Extract the [X, Y] coordinate from the center of the cell holding the provided text.  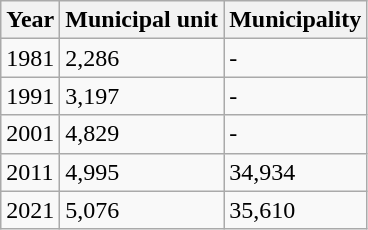
5,076 [142, 210]
4,829 [142, 134]
Municipal unit [142, 20]
35,610 [296, 210]
2021 [30, 210]
1981 [30, 58]
2001 [30, 134]
1991 [30, 96]
2,286 [142, 58]
Municipality [296, 20]
Year [30, 20]
4,995 [142, 172]
3,197 [142, 96]
34,934 [296, 172]
2011 [30, 172]
